Detect which cell encompasses the target text, then output its (X, Y) center coordinate. 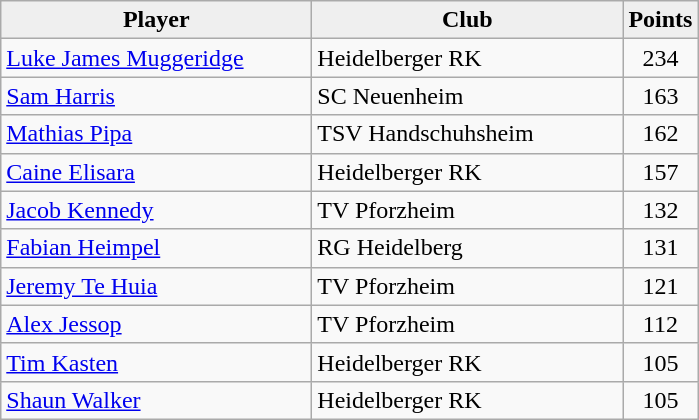
SC Neuenheim (468, 96)
157 (660, 172)
162 (660, 134)
Shaun Walker (156, 400)
Club (468, 20)
Mathias Pipa (156, 134)
Player (156, 20)
Tim Kasten (156, 362)
RG Heidelberg (468, 248)
112 (660, 324)
Alex Jessop (156, 324)
Caine Elisara (156, 172)
Luke James Muggeridge (156, 58)
Sam Harris (156, 96)
Jacob Kennedy (156, 210)
Points (660, 20)
132 (660, 210)
163 (660, 96)
131 (660, 248)
121 (660, 286)
234 (660, 58)
TSV Handschuhsheim (468, 134)
Jeremy Te Huia (156, 286)
Fabian Heimpel (156, 248)
